Find where the given text appears and provide that cell's center as (x, y) coordinate. 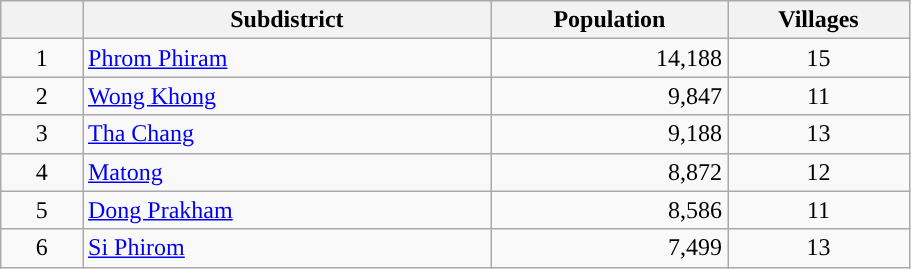
9,847 (609, 96)
Phrom Phiram (286, 58)
12 (819, 172)
14,188 (609, 58)
Population (609, 20)
Si Phirom (286, 248)
8,872 (609, 172)
Tha Chang (286, 134)
6 (42, 248)
Matong (286, 172)
Dong Prakham (286, 210)
3 (42, 134)
2 (42, 96)
Wong Khong (286, 96)
7,499 (609, 248)
8,586 (609, 210)
9,188 (609, 134)
15 (819, 58)
Subdistrict (286, 20)
4 (42, 172)
5 (42, 210)
Villages (819, 20)
1 (42, 58)
